Find where the given text appears and provide that cell's center as (X, Y) coordinate. 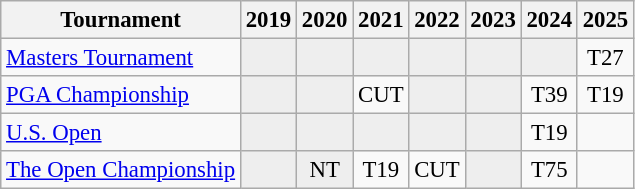
The Open Championship (121, 170)
2021 (381, 20)
T75 (549, 170)
T39 (549, 95)
NT (325, 170)
2023 (493, 20)
Masters Tournament (121, 58)
Tournament (121, 20)
2024 (549, 20)
PGA Championship (121, 95)
2025 (605, 20)
U.S. Open (121, 133)
2022 (437, 20)
T27 (605, 58)
2019 (268, 20)
2020 (325, 20)
